Provide the (X, Y) coordinate of the cell's center where the given text is located.  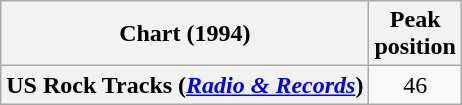
Chart (1994) (185, 34)
46 (415, 85)
Peakposition (415, 34)
US Rock Tracks (Radio & Records) (185, 85)
